Scan for the cell matching the given text and deliver its (x, y) coordinate at center. 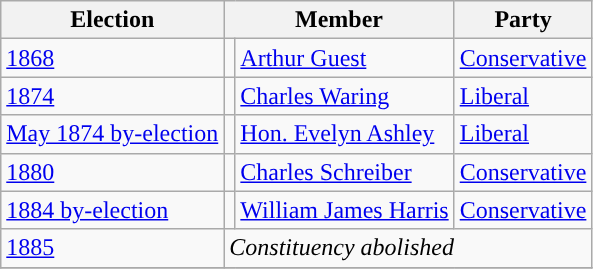
Constituency abolished (408, 248)
William James Harris (344, 210)
1868 (112, 58)
Charles Waring (344, 96)
May 1874 by-election (112, 134)
Charles Schreiber (344, 172)
Party (523, 20)
Election (112, 20)
1874 (112, 96)
1884 by-election (112, 210)
Hon. Evelyn Ashley (344, 134)
1885 (112, 248)
1880 (112, 172)
Arthur Guest (344, 58)
Member (339, 20)
